Output the (x, y) coordinate of the center of the cell containing the given text.  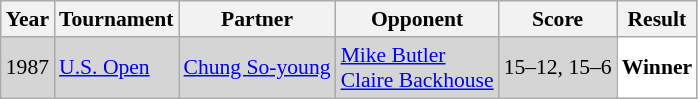
Tournament (116, 19)
Chung So-young (258, 68)
U.S. Open (116, 68)
Opponent (418, 19)
Winner (658, 68)
Partner (258, 19)
1987 (28, 68)
Score (558, 19)
Result (658, 19)
15–12, 15–6 (558, 68)
Mike Butler Claire Backhouse (418, 68)
Year (28, 19)
